Locate the cell with the specified text and output its [x, y] center coordinate. 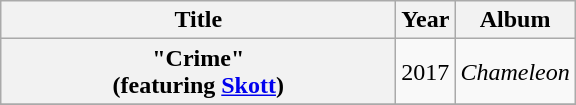
Album [515, 20]
2017 [426, 72]
Title [198, 20]
Chameleon [515, 72]
"Crime"(featuring Skott) [198, 72]
Year [426, 20]
